Search for the cell housing the specified text and yield its (x, y) center coordinate. 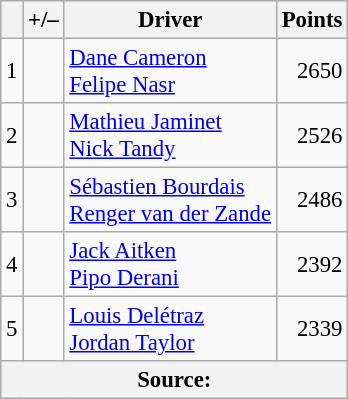
2 (12, 136)
5 (12, 330)
Mathieu Jaminet Nick Tandy (170, 136)
Driver (170, 20)
Louis Delétraz Jordan Taylor (170, 330)
2486 (312, 200)
1 (12, 72)
Points (312, 20)
+/– (44, 20)
Sébastien Bourdais Renger van der Zande (170, 200)
4 (12, 264)
Dane Cameron Felipe Nasr (170, 72)
Jack Aitken Pipo Derani (170, 264)
3 (12, 200)
2526 (312, 136)
2392 (312, 264)
2339 (312, 330)
2650 (312, 72)
